Provide the (x, y) coordinate of the cell's center where the given text is located.  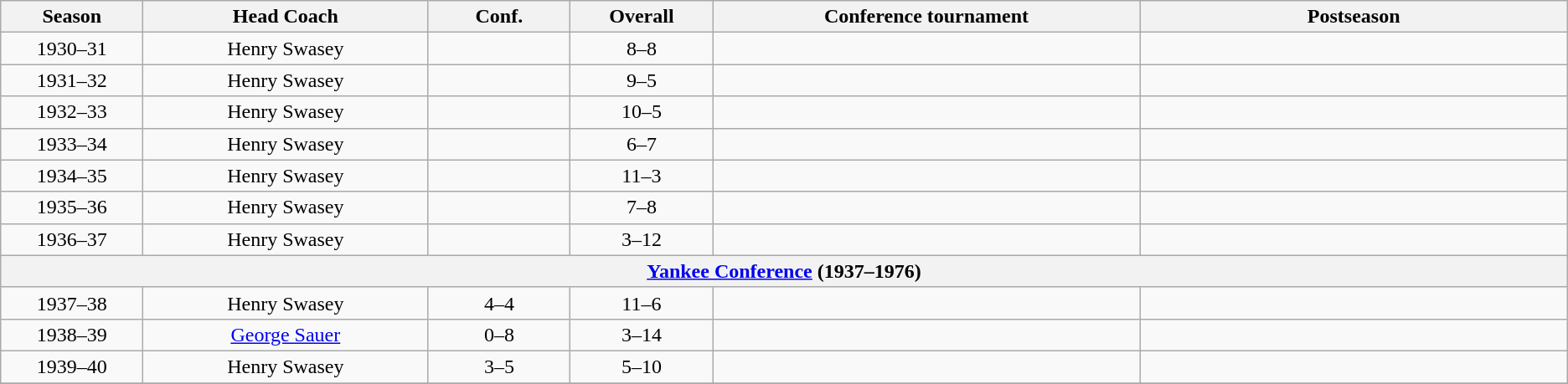
1937–38 (72, 303)
1936–37 (72, 239)
Yankee Conference (1937–1976) (784, 271)
1932–33 (72, 112)
Conference tournament (926, 17)
10–5 (642, 112)
George Sauer (286, 335)
Conf. (499, 17)
3–14 (642, 335)
5–10 (642, 366)
3–12 (642, 239)
1931–32 (72, 80)
1930–31 (72, 49)
1939–40 (72, 366)
7–8 (642, 207)
1933–34 (72, 144)
Postseason (1354, 17)
4–4 (499, 303)
Overall (642, 17)
0–8 (499, 335)
Season (72, 17)
Head Coach (286, 17)
1938–39 (72, 335)
3–5 (499, 366)
8–8 (642, 49)
6–7 (642, 144)
9–5 (642, 80)
1934–35 (72, 176)
1935–36 (72, 207)
11–3 (642, 176)
11–6 (642, 303)
